Pinpoint the cell where the given text exists, returning its (X, Y) midpoint coordinate. 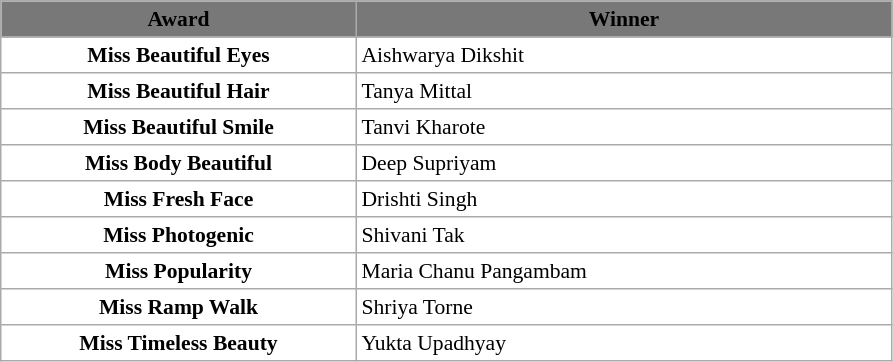
Miss Ramp Walk (179, 307)
Miss Photogenic (179, 235)
Miss Body Beautiful (179, 163)
Maria Chanu Pangambam (624, 271)
Shriya Torne (624, 307)
Aishwarya Dikshit (624, 55)
Miss Fresh Face (179, 199)
Drishti Singh (624, 199)
Award (179, 19)
Tanvi Kharote (624, 127)
Winner (624, 19)
Yukta Upadhyay (624, 343)
Miss Beautiful Smile (179, 127)
Miss Popularity (179, 271)
Shivani Tak (624, 235)
Miss Beautiful Hair (179, 91)
Deep Supriyam (624, 163)
Miss Timeless Beauty (179, 343)
Miss Beautiful Eyes (179, 55)
Tanya Mittal (624, 91)
